Scan for the cell matching the given text and deliver its (x, y) coordinate at center. 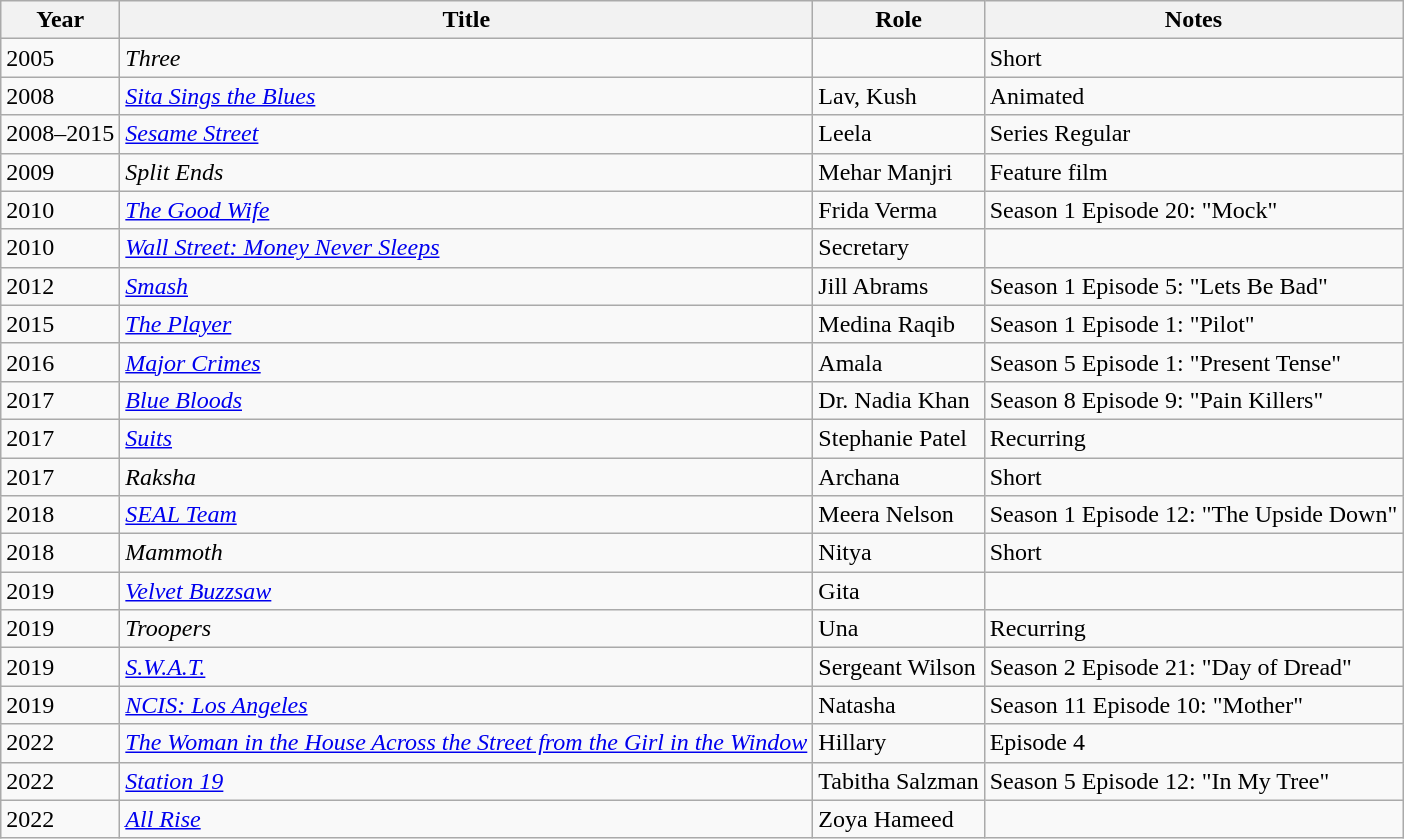
Suits (466, 438)
2008 (60, 96)
2016 (60, 362)
Animated (1194, 96)
Season 1 Episode 1: "Pilot" (1194, 324)
2008–2015 (60, 134)
Season 8 Episode 9: "Pain Killers" (1194, 400)
Leela (898, 134)
Station 19 (466, 781)
Stephanie Patel (898, 438)
Year (60, 20)
Lav, Kush (898, 96)
Zoya Hameed (898, 819)
Feature film (1194, 172)
All Rise (466, 819)
The Good Wife (466, 210)
2005 (60, 58)
Secretary (898, 248)
Frida Verma (898, 210)
Sesame Street (466, 134)
Velvet Buzzsaw (466, 591)
Split Ends (466, 172)
2012 (60, 286)
Meera Nelson (898, 515)
Three (466, 58)
Hillary (898, 743)
Gita (898, 591)
The Woman in the House Across the Street from the Girl in the Window (466, 743)
Tabitha Salzman (898, 781)
Series Regular (1194, 134)
Jill Abrams (898, 286)
Troopers (466, 629)
Amala (898, 362)
SEAL Team (466, 515)
Notes (1194, 20)
Sergeant Wilson (898, 667)
NCIS: Los Angeles (466, 705)
Natasha (898, 705)
Raksha (466, 477)
2009 (60, 172)
Season 5 Episode 12: "In My Tree" (1194, 781)
Episode 4 (1194, 743)
Nitya (898, 553)
Una (898, 629)
Dr. Nadia Khan (898, 400)
Season 1 Episode 20: "Mock" (1194, 210)
Blue Bloods (466, 400)
2015 (60, 324)
Season 11 Episode 10: "Mother" (1194, 705)
Smash (466, 286)
Title (466, 20)
Sita Sings the Blues (466, 96)
Season 1 Episode 5: "Lets Be Bad" (1194, 286)
The Player (466, 324)
Major Crimes (466, 362)
Season 2 Episode 21: "Day of Dread" (1194, 667)
Role (898, 20)
Mammoth (466, 553)
Season 1 Episode 12: "The Upside Down" (1194, 515)
Medina Raqib (898, 324)
Season 5 Episode 1: "Present Tense" (1194, 362)
Mehar Manjri (898, 172)
Wall Street: Money Never Sleeps (466, 248)
S.W.A.T. (466, 667)
Archana (898, 477)
